Detect which cell encompasses the target text, then output its (x, y) center coordinate. 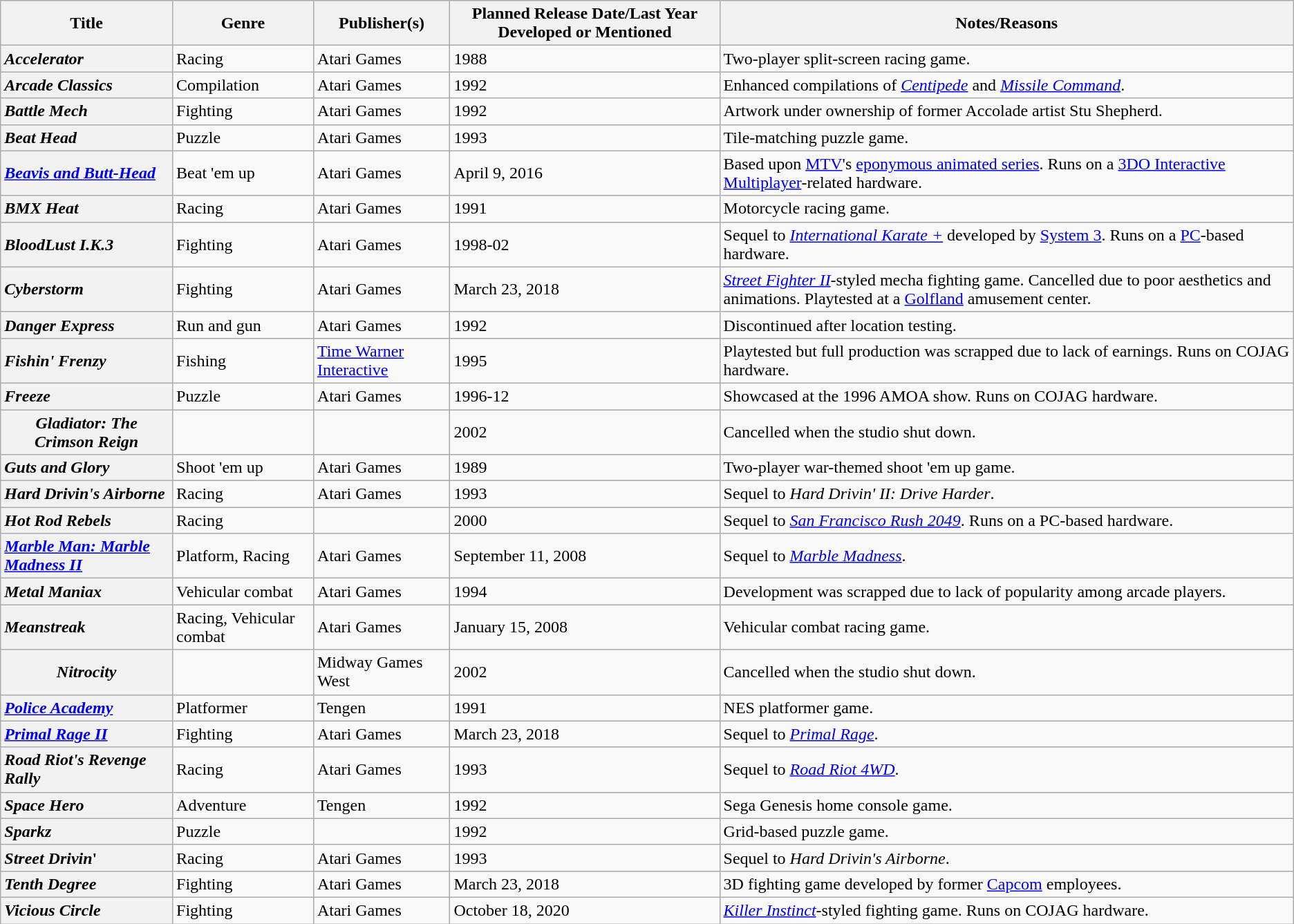
Fishin' Frenzy (87, 361)
Sequel to San Francisco Rush 2049. Runs on a PC-based hardware. (1006, 520)
NES platformer game. (1006, 708)
Time Warner Interactive (382, 361)
Hot Rod Rebels (87, 520)
Grid-based puzzle game. (1006, 831)
Tenth Degree (87, 884)
Tile-matching puzzle game. (1006, 138)
Vehicular combat (243, 592)
Sequel to International Karate + developed by System 3. Runs on a PC-based hardware. (1006, 245)
Beat Head (87, 138)
Sparkz (87, 831)
Publisher(s) (382, 23)
Based upon MTV's eponymous animated series. Runs on a 3DO Interactive Multiplayer-related hardware. (1006, 173)
Adventure (243, 805)
Meanstreak (87, 628)
1988 (585, 59)
Development was scrapped due to lack of popularity among arcade players. (1006, 592)
Guts and Glory (87, 468)
Genre (243, 23)
Racing, Vehicular combat (243, 628)
Shoot 'em up (243, 468)
October 18, 2020 (585, 910)
Nitrocity (87, 672)
Artwork under ownership of former Accolade artist Stu Shepherd. (1006, 111)
Sequel to Hard Drivin's Airborne. (1006, 858)
Two-player war-themed shoot 'em up game. (1006, 468)
Marble Man: Marble Madness II (87, 556)
Two-player split-screen racing game. (1006, 59)
Street Fighter II-styled mecha fighting game. Cancelled due to poor aesthetics and animations. Playtested at a Golfland amusement center. (1006, 289)
Accelerator (87, 59)
BMX Heat (87, 209)
1989 (585, 468)
Platformer (243, 708)
Gladiator: The Crimson Reign (87, 431)
Arcade Classics (87, 85)
Sequel to Primal Rage. (1006, 734)
Playtested but full production was scrapped due to lack of earnings. Runs on COJAG hardware. (1006, 361)
Road Riot's Revenge Rally (87, 770)
1998-02 (585, 245)
Metal Maniax (87, 592)
September 11, 2008 (585, 556)
Beat 'em up (243, 173)
Sequel to Hard Drivin' II: Drive Harder. (1006, 494)
Sequel to Road Riot 4WD. (1006, 770)
Danger Express (87, 325)
Police Academy (87, 708)
Discontinued after location testing. (1006, 325)
Vicious Circle (87, 910)
2000 (585, 520)
Platform, Racing (243, 556)
Enhanced compilations of Centipede and Missile Command. (1006, 85)
1996-12 (585, 396)
Beavis and Butt-Head (87, 173)
Space Hero (87, 805)
Killer Instinct-styled fighting game. Runs on COJAG hardware. (1006, 910)
3D fighting game developed by former Capcom employees. (1006, 884)
Run and gun (243, 325)
April 9, 2016 (585, 173)
Street Drivin' (87, 858)
Motorcycle racing game. (1006, 209)
Sequel to Marble Madness. (1006, 556)
1995 (585, 361)
Sega Genesis home console game. (1006, 805)
Midway Games West (382, 672)
Cyberstorm (87, 289)
BloodLust I.K.3 (87, 245)
Primal Rage II (87, 734)
Showcased at the 1996 AMOA show. Runs on COJAG hardware. (1006, 396)
Fishing (243, 361)
Title (87, 23)
Notes/Reasons (1006, 23)
Battle Mech (87, 111)
January 15, 2008 (585, 628)
1994 (585, 592)
Hard Drivin's Airborne (87, 494)
Freeze (87, 396)
Planned Release Date/Last Year Developed or Mentioned (585, 23)
Compilation (243, 85)
Vehicular combat racing game. (1006, 628)
